Provide the (X, Y) coordinate of the cell's center where the given text is located.  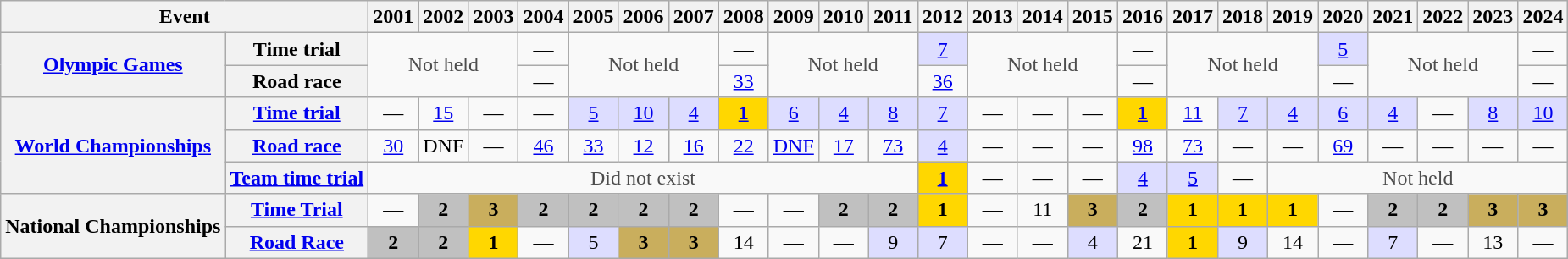
2015 (1093, 17)
2020 (1344, 17)
2003 (493, 17)
2001 (393, 17)
Olympic Games (114, 65)
46 (544, 146)
Did not exist (643, 178)
2010 (844, 17)
36 (942, 81)
2022 (1443, 17)
2016 (1142, 17)
2021 (1393, 17)
2008 (744, 17)
12 (644, 146)
16 (693, 146)
2023 (1493, 17)
2017 (1193, 17)
National Championships (114, 226)
2006 (644, 17)
30 (393, 146)
World Championships (114, 146)
15 (444, 113)
2005 (593, 17)
Time Trial (296, 210)
2012 (942, 17)
2007 (693, 17)
2011 (893, 17)
69 (1344, 146)
2013 (993, 17)
Road Race (296, 242)
17 (844, 146)
22 (744, 146)
Event (185, 17)
2002 (444, 17)
2019 (1293, 17)
Team time trial (296, 178)
2004 (544, 17)
2009 (793, 17)
2018 (1242, 17)
13 (1493, 242)
98 (1142, 146)
2024 (1543, 17)
21 (1142, 242)
2014 (1042, 17)
